Search for the cell housing the specified text and yield its [x, y] center coordinate. 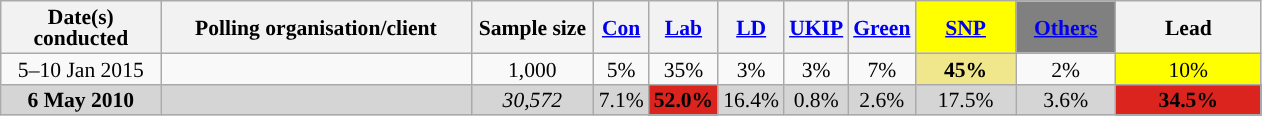
17.5% [965, 100]
35% [684, 68]
Lead [1188, 27]
6 May 2010 [81, 100]
5% [622, 68]
10% [1188, 68]
30,572 [532, 100]
SNP [965, 27]
3.6% [1066, 100]
Con [622, 27]
45% [965, 68]
7.1% [622, 100]
Polling organisation/client [316, 27]
52.0% [684, 100]
Others [1066, 27]
Lab [684, 27]
Date(s)conducted [81, 27]
0.8% [816, 100]
1,000 [532, 68]
LD [751, 27]
34.5% [1188, 100]
Green [882, 27]
16.4% [751, 100]
7% [882, 68]
2% [1066, 68]
2.6% [882, 100]
UKIP [816, 27]
Sample size [532, 27]
5–10 Jan 2015 [81, 68]
